For the text-containing cell, return its midpoint in [X, Y] coordinate format. 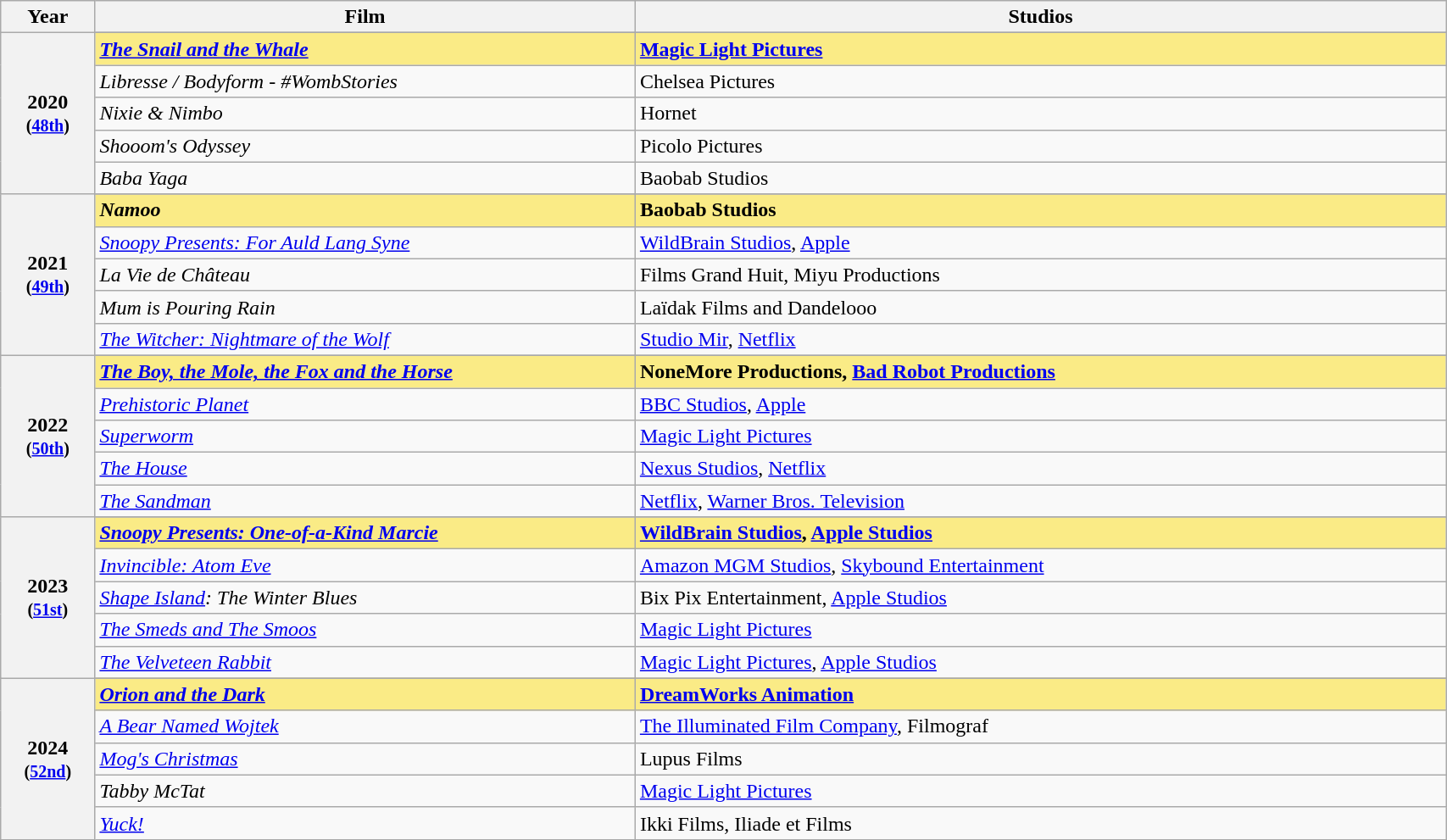
Mog's Christmas [365, 759]
Orion and the Dark [365, 694]
BBC Studios, Apple [1040, 404]
2022 (50th) [47, 436]
Netflix, Warner Bros. Television [1040, 501]
Prehistoric Planet [365, 404]
Tabby McTat [365, 791]
The Sandman [365, 501]
Snoopy Presents: For Auld Lang Syne [365, 242]
Mum is Pouring Rain [365, 307]
Invincible: Atom Eve [365, 565]
Amazon MGM Studios, Skybound Entertainment [1040, 565]
The Snail and the Whale [365, 49]
Hornet [1040, 114]
A Bear Named Wojtek [365, 726]
Shape Island: The Winter Blues [365, 598]
NoneMore Productions, Bad Robot Productions [1040, 371]
Film [365, 17]
Studios [1040, 17]
Lupus Films [1040, 759]
The House [365, 469]
Films Grand Huit, Miyu Productions [1040, 275]
Shooom's Odyssey [365, 146]
2021 (49th) [47, 275]
Nixie & Nimbo [365, 114]
2024 (52nd) [47, 759]
The Witcher: Nightmare of the Wolf [365, 339]
Magic Light Pictures, Apple Studios [1040, 662]
Namoo [365, 210]
Laïdak Films and Dandelooo [1040, 307]
Snoopy Presents: One-of-a-Kind Marcie [365, 533]
2020 (48th) [47, 114]
La Vie de Château [365, 275]
Year [47, 17]
Studio Mir, Netflix [1040, 339]
Nexus Studios, Netflix [1040, 469]
DreamWorks Animation [1040, 694]
Superworm [365, 437]
The Smeds and The Smoos [365, 630]
Bix Pix Entertainment, Apple Studios [1040, 598]
WildBrain Studios, Apple [1040, 242]
Baba Yaga [365, 178]
Ikki Films, Iliade et Films [1040, 823]
WildBrain Studios, Apple Studios [1040, 533]
2023 (51st) [47, 598]
Libresse / Bodyform - #WombStories [365, 81]
The Boy, the Mole, the Fox and the Horse [365, 371]
The Velveteen Rabbit [365, 662]
Yuck! [365, 823]
Picolo Pictures [1040, 146]
The Illuminated Film Company, Filmograf [1040, 726]
Chelsea Pictures [1040, 81]
